Pinpoint the cell where the given text exists, returning its (X, Y) midpoint coordinate. 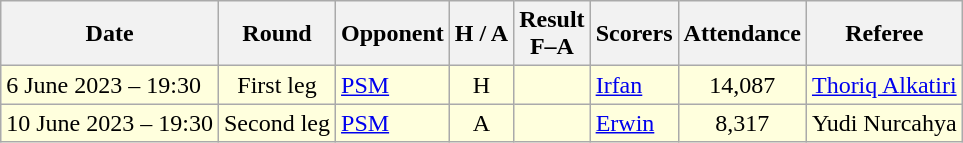
A (481, 123)
Irfan (634, 85)
Erwin (634, 123)
6 June 2023 – 19:30 (110, 85)
Yudi Nurcahya (884, 123)
Opponent (393, 34)
Thoriq Alkatiri (884, 85)
Date (110, 34)
Attendance (742, 34)
Round (276, 34)
Referee (884, 34)
ResultF–A (552, 34)
H / A (481, 34)
10 June 2023 – 19:30 (110, 123)
Scorers (634, 34)
14,087 (742, 85)
8,317 (742, 123)
Second leg (276, 123)
H (481, 85)
First leg (276, 85)
